For the text-containing cell, return its midpoint in (X, Y) coordinate format. 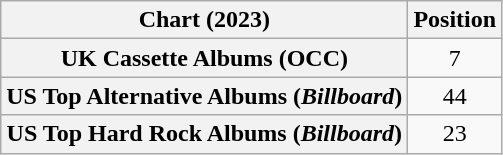
Position (455, 20)
44 (455, 96)
US Top Hard Rock Albums (Billboard) (204, 134)
UK Cassette Albums (OCC) (204, 58)
7 (455, 58)
Chart (2023) (204, 20)
US Top Alternative Albums (Billboard) (204, 96)
23 (455, 134)
